Extract the [x, y] coordinate from the center of the cell holding the provided text.  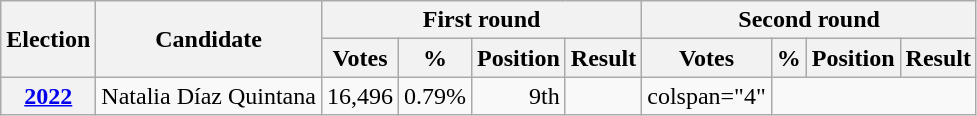
9th [519, 96]
Natalia Díaz Quintana [209, 96]
Second round [810, 20]
16,496 [360, 96]
Candidate [209, 39]
2022 [48, 96]
0.79% [436, 96]
colspan="4" [707, 96]
First round [481, 20]
Election [48, 39]
